Extract the [x, y] coordinate from the center of the cell holding the provided text.  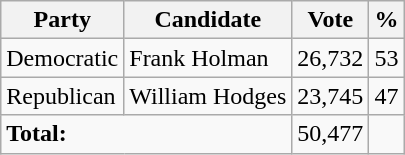
26,732 [330, 58]
23,745 [330, 96]
Candidate [208, 20]
Party [62, 20]
% [386, 20]
47 [386, 96]
50,477 [330, 134]
53 [386, 58]
Vote [330, 20]
Total: [146, 134]
Democratic [62, 58]
Republican [62, 96]
Frank Holman [208, 58]
William Hodges [208, 96]
